Capture the cell that displays the provided text and extract its [X, Y] central coordinate. 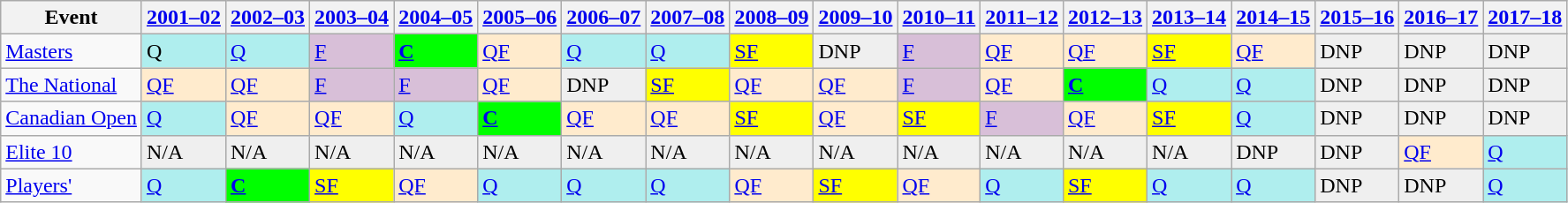
2015–16 [1357, 18]
2004–05 [436, 18]
2012–13 [1104, 18]
2006–07 [604, 18]
Canadian Open [72, 118]
2010–11 [939, 18]
2009–10 [855, 18]
2007–08 [687, 18]
2014–15 [1274, 18]
Players' [72, 185]
Masters [72, 51]
2001–02 [184, 18]
2013–14 [1189, 18]
2002–03 [267, 18]
Event [72, 18]
2011–12 [1022, 18]
2017–18 [1525, 18]
Elite 10 [72, 152]
2016–17 [1442, 18]
The National [72, 85]
2005–06 [519, 18]
2008–09 [772, 18]
2003–04 [352, 18]
